For the text-containing cell, return its midpoint in (X, Y) coordinate format. 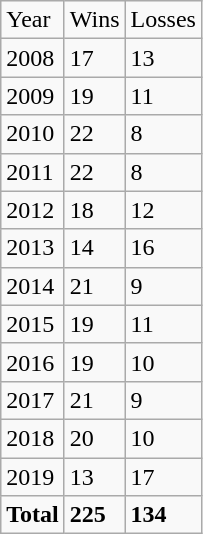
2008 (33, 58)
16 (163, 248)
Losses (163, 20)
18 (94, 210)
2011 (33, 172)
Year (33, 20)
2019 (33, 477)
134 (163, 515)
225 (94, 515)
Total (33, 515)
14 (94, 248)
2018 (33, 438)
12 (163, 210)
Wins (94, 20)
2010 (33, 134)
2009 (33, 96)
2016 (33, 362)
2017 (33, 400)
2013 (33, 248)
2014 (33, 286)
2015 (33, 324)
20 (94, 438)
2012 (33, 210)
